Return the (X, Y) coordinate for the center point of the cell that contains the specified text.  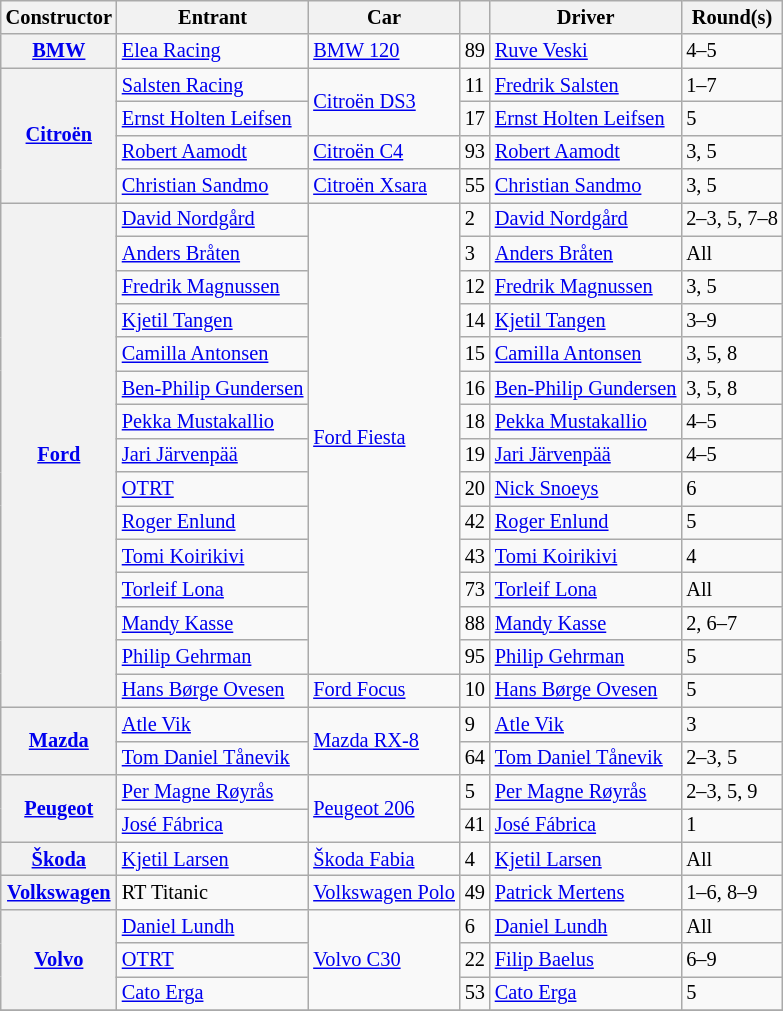
41 (475, 825)
Ford (59, 454)
1–6, 8–9 (732, 892)
Citroën Xsara (384, 186)
Driver (586, 17)
Car (384, 17)
Nick Snoeys (586, 489)
53 (475, 993)
Peugeot 206 (384, 808)
Fredrik Salsten (586, 85)
2–3, 5 (732, 758)
Salsten Racing (212, 85)
1–7 (732, 85)
15 (475, 354)
Citroën (59, 136)
Filip Baelus (586, 960)
88 (475, 623)
42 (475, 522)
9 (475, 724)
Škoda (59, 859)
Volkswagen (59, 892)
Volvo (59, 960)
Mazda RX-8 (384, 740)
2, 6–7 (732, 623)
BMW 120 (384, 51)
Škoda Fabia (384, 859)
Mazda (59, 740)
19 (475, 455)
43 (475, 556)
14 (475, 320)
Entrant (212, 17)
2–3, 5, 7–8 (732, 219)
Patrick Mertens (586, 892)
64 (475, 758)
49 (475, 892)
Citroën DS3 (384, 102)
Ford Fiesta (384, 438)
12 (475, 287)
95 (475, 657)
BMW (59, 51)
2–3, 5, 9 (732, 791)
RT Titanic (212, 892)
93 (475, 152)
22 (475, 960)
55 (475, 186)
20 (475, 489)
73 (475, 589)
Constructor (59, 17)
89 (475, 51)
11 (475, 85)
2 (475, 219)
Citroën C4 (384, 152)
Round(s) (732, 17)
10 (475, 690)
17 (475, 118)
Ruve Veski (586, 51)
1 (732, 825)
18 (475, 421)
6–9 (732, 960)
Peugeot (59, 808)
Volvo C30 (384, 960)
Ford Focus (384, 690)
16 (475, 388)
Elea Racing (212, 51)
Volkswagen Polo (384, 892)
3–9 (732, 320)
